Identify which cell holds the provided text, then report its [x, y] central coordinate. 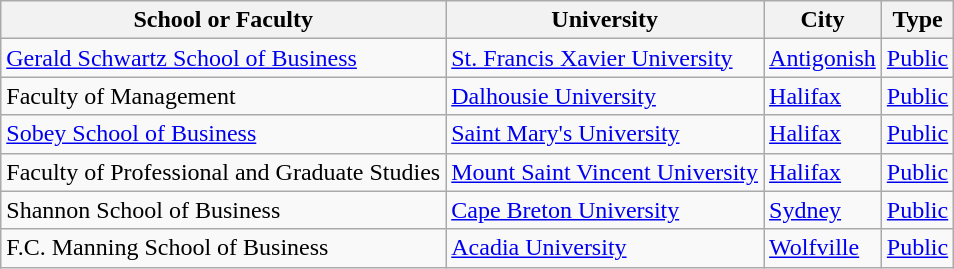
Antigonish [823, 58]
Mount Saint Vincent University [605, 172]
Sydney [823, 210]
Acadia University [605, 248]
Sobey School of Business [224, 134]
Shannon School of Business [224, 210]
City [823, 20]
Dalhousie University [605, 96]
University [605, 20]
Wolfville [823, 248]
Faculty of Professional and Graduate Studies [224, 172]
School or Faculty [224, 20]
Type [917, 20]
St. Francis Xavier University [605, 58]
Faculty of Management [224, 96]
Cape Breton University [605, 210]
Gerald Schwartz School of Business [224, 58]
F.C. Manning School of Business [224, 248]
Saint Mary's University [605, 134]
